Scan for the cell matching the given text and deliver its [x, y] coordinate at center. 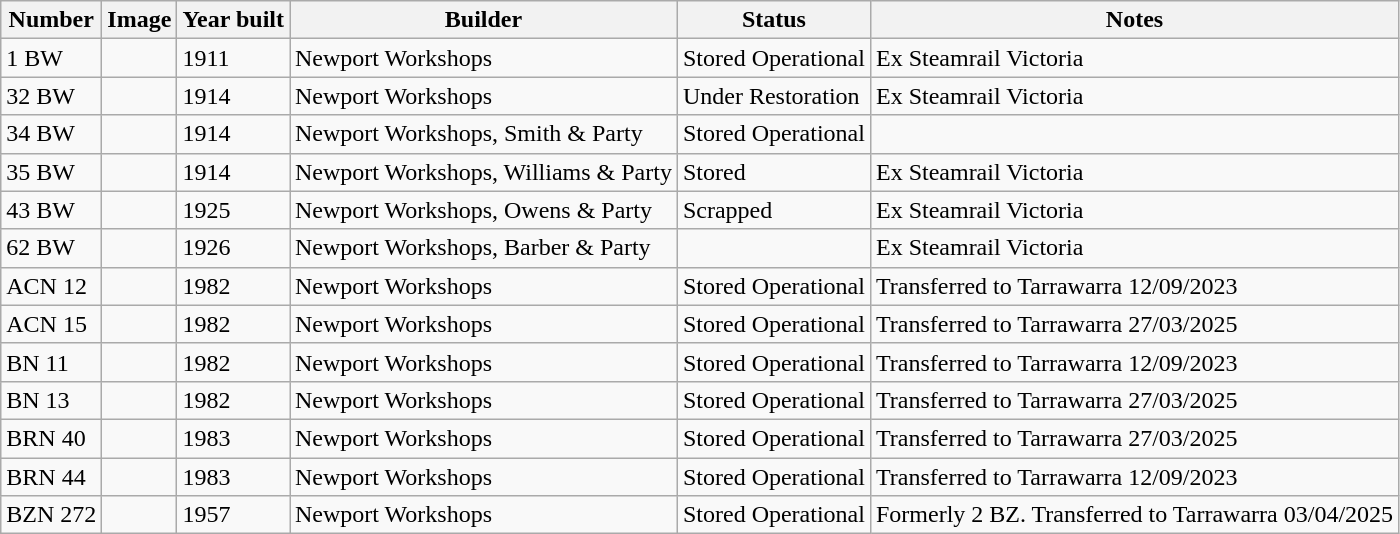
BZN 272 [52, 515]
BN 13 [52, 400]
BRN 44 [52, 477]
Newport Workshops, Barber & Party [484, 248]
34 BW [52, 134]
Scrapped [774, 210]
62 BW [52, 248]
35 BW [52, 172]
Newport Workshops, Owens & Party [484, 210]
1911 [234, 58]
1957 [234, 515]
Newport Workshops, Smith & Party [484, 134]
Number [52, 20]
Stored [774, 172]
Formerly 2 BZ. Transferred to Tarrawarra 03/04/2025 [1134, 515]
BRN 40 [52, 438]
Builder [484, 20]
ACN 15 [52, 324]
Status [774, 20]
1925 [234, 210]
ACN 12 [52, 286]
Year built [234, 20]
43 BW [52, 210]
Notes [1134, 20]
BN 11 [52, 362]
Image [140, 20]
1926 [234, 248]
32 BW [52, 96]
Newport Workshops, Williams & Party [484, 172]
1 BW [52, 58]
Under Restoration [774, 96]
